Provide the (x, y) coordinate of the cell's center where the given text is located.  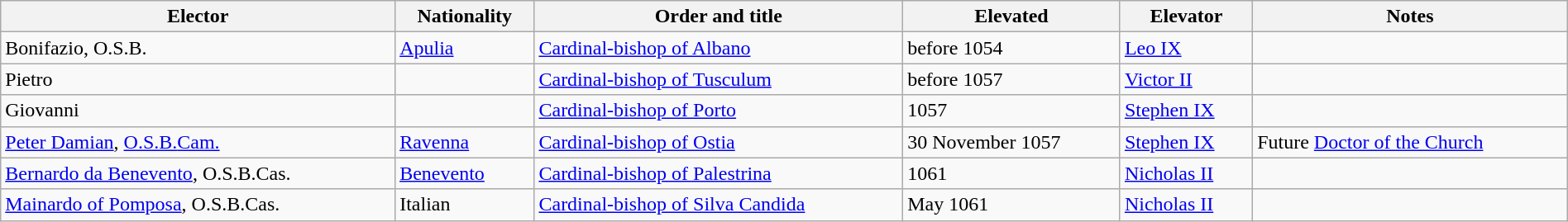
Bernardo da Benevento, O.S.B.Cas. (198, 173)
Elector (198, 17)
before 1057 (1012, 79)
Benevento (465, 173)
Elevator (1186, 17)
Future Doctor of the Church (1411, 142)
Italian (465, 205)
Cardinal-bishop of Tusculum (719, 79)
Mainardo of Pomposa, O.S.B.Cas. (198, 205)
Peter Damian, O.S.B.Cam. (198, 142)
Cardinal-bishop of Palestrina (719, 173)
Apulia (465, 48)
Bonifazio, O.S.B. (198, 48)
Victor II (1186, 79)
May 1061 (1012, 205)
Giovanni (198, 111)
Cardinal-bishop of Silva Candida (719, 205)
Nationality (465, 17)
1057 (1012, 111)
Cardinal-bishop of Ostia (719, 142)
Elevated (1012, 17)
Order and title (719, 17)
30 November 1057 (1012, 142)
before 1054 (1012, 48)
Cardinal-bishop of Porto (719, 111)
Notes (1411, 17)
Pietro (198, 79)
1061 (1012, 173)
Ravenna (465, 142)
Leo IX (1186, 48)
Cardinal-bishop of Albano (719, 48)
